Detect which cell encompasses the target text, then output its [X, Y] center coordinate. 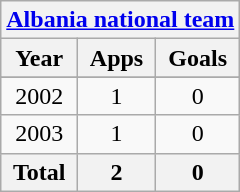
Albania national team [120, 20]
Total [40, 172]
2003 [40, 134]
2 [117, 172]
Goals [197, 58]
2002 [40, 96]
Year [40, 58]
Apps [117, 58]
